Scan for the cell matching the given text and deliver its (X, Y) coordinate at center. 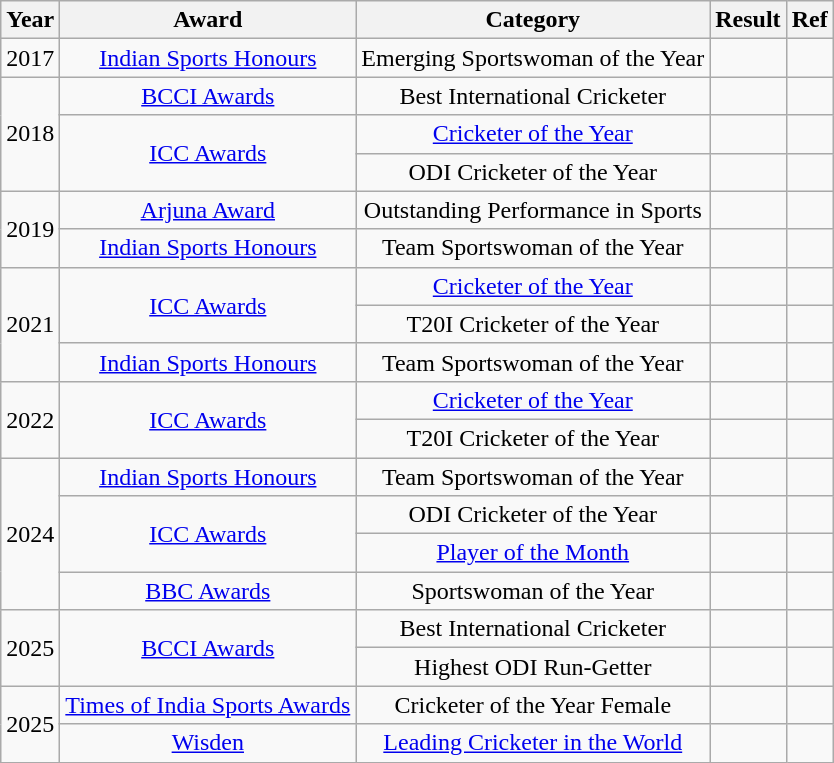
Result (748, 20)
Highest ODI Run-Getter (533, 667)
2019 (30, 229)
Award (208, 20)
Ref (810, 20)
Sportswoman of the Year (533, 591)
Category (533, 20)
2021 (30, 324)
BBC Awards (208, 591)
2017 (30, 58)
2018 (30, 134)
Emerging Sportswoman of the Year (533, 58)
Outstanding Performance in Sports (533, 210)
2022 (30, 419)
2024 (30, 534)
Cricketer of the Year Female (533, 705)
Arjuna Award (208, 210)
Player of the Month (533, 553)
Wisden (208, 743)
Times of India Sports Awards (208, 705)
Year (30, 20)
Leading Cricketer in the World (533, 743)
